Capture the cell that displays the provided text and extract its [X, Y] central coordinate. 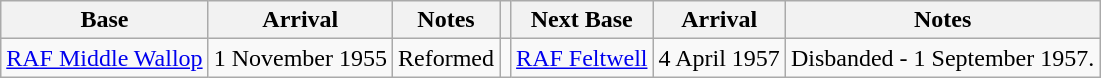
4 April 1957 [719, 58]
1 November 1955 [300, 58]
Next Base [582, 20]
RAF Middle Wallop [104, 58]
Base [104, 20]
RAF Feltwell [582, 58]
Disbanded - 1 September 1957. [942, 58]
Reformed [446, 58]
